From the cell containing the given text, extract its center point as [X, Y] coordinate. 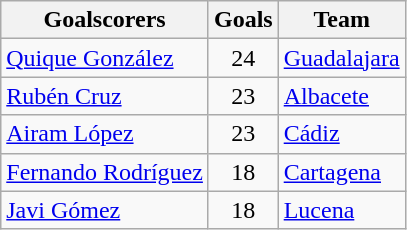
Airam López [105, 134]
Lucena [342, 210]
Fernando Rodríguez [105, 172]
Cartagena [342, 172]
Guadalajara [342, 58]
Javi Gómez [105, 210]
Albacete [342, 96]
Rubén Cruz [105, 96]
Quique González [105, 58]
Goalscorers [105, 20]
Team [342, 20]
Goals [243, 20]
24 [243, 58]
Cádiz [342, 134]
